Detect which cell encompasses the target text, then output its [X, Y] center coordinate. 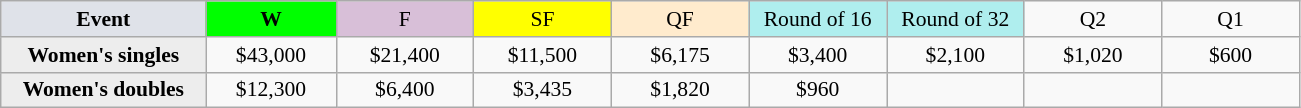
$1,820 [680, 90]
W [271, 19]
$960 [818, 90]
$3,435 [543, 90]
$21,400 [405, 55]
$6,175 [680, 55]
Event [104, 19]
F [405, 19]
$43,000 [271, 55]
$11,500 [543, 55]
$6,400 [405, 90]
$2,100 [955, 55]
Round of 16 [818, 19]
QF [680, 19]
Round of 32 [955, 19]
Q1 [1231, 19]
$12,300 [271, 90]
SF [543, 19]
Women's doubles [104, 90]
Q2 [1093, 19]
$600 [1231, 55]
$1,020 [1093, 55]
$3,400 [818, 55]
Women's singles [104, 55]
